Extract the (x, y) coordinate from the center of the cell holding the provided text.  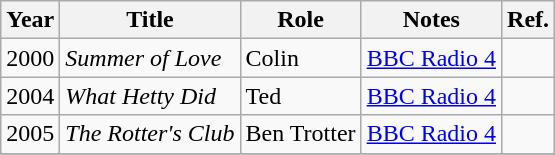
Ben Trotter (300, 134)
Ted (300, 96)
2005 (30, 134)
Colin (300, 58)
2004 (30, 96)
What Hetty Did (150, 96)
Summer of Love (150, 58)
Year (30, 20)
Title (150, 20)
Role (300, 20)
Ref. (528, 20)
The Rotter's Club (150, 134)
Notes (431, 20)
2000 (30, 58)
